Identify which cell holds the provided text, then report its (x, y) central coordinate. 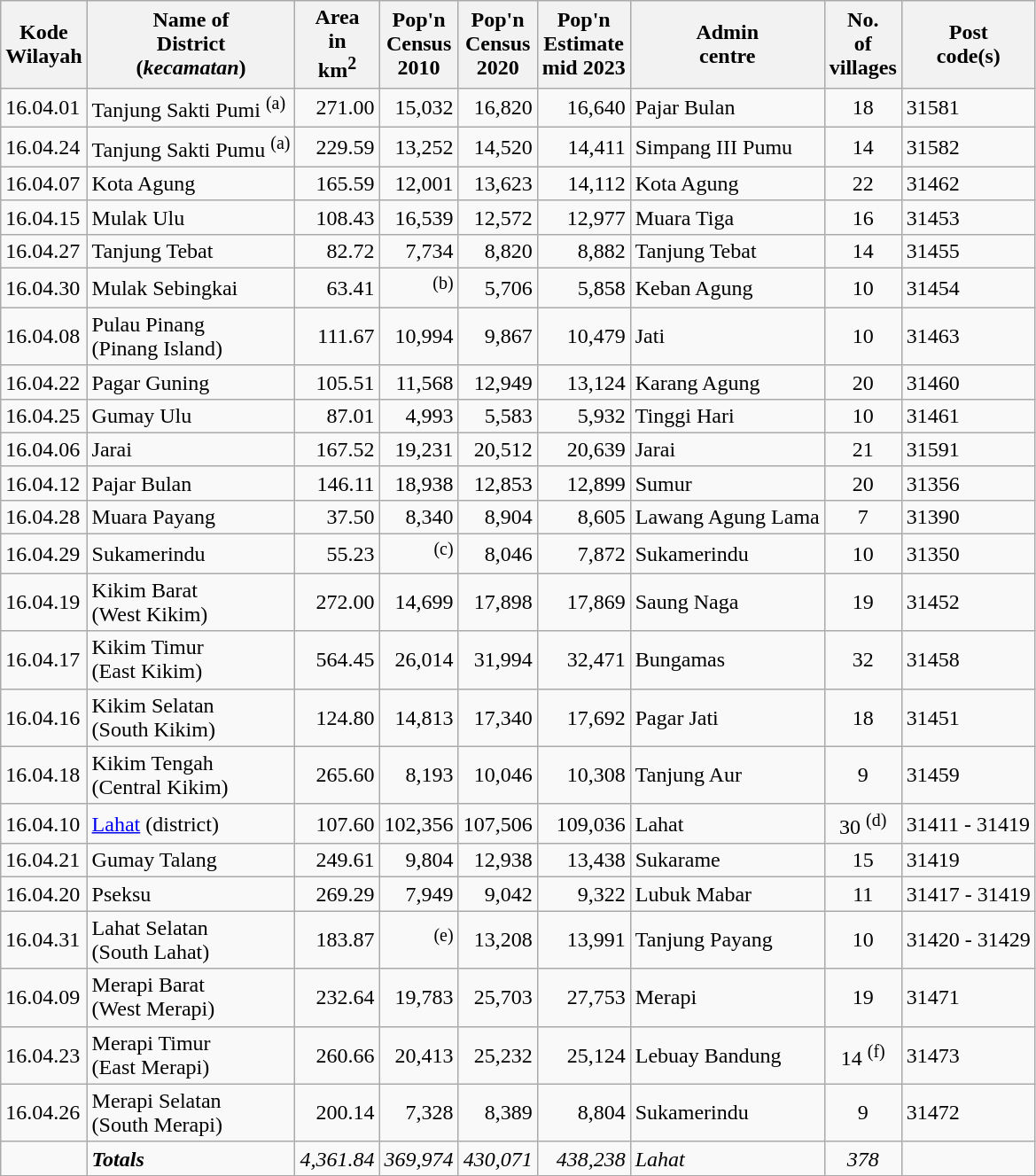
Pagar Guning (191, 382)
16 (863, 217)
32,471 (583, 659)
16.04.31 (44, 939)
8,804 (583, 1113)
Keban Agung (727, 289)
16.04.19 (44, 603)
5,932 (583, 416)
Muara Payang (191, 517)
18,938 (418, 483)
16.04.23 (44, 1055)
7,734 (418, 252)
8,046 (498, 555)
Merapi (727, 998)
31452 (968, 603)
Name ofDistrict(kecamatan) (191, 44)
27,753 (583, 998)
63.41 (337, 289)
Tanjung Aur (727, 775)
265.60 (337, 775)
Gumay Talang (191, 861)
Lawang Agung Lama (727, 517)
14,112 (583, 183)
16.04.12 (44, 483)
16.04.16 (44, 718)
8,904 (498, 517)
20,512 (498, 449)
31459 (968, 775)
15,032 (418, 108)
Lahat Selatan (South Lahat) (191, 939)
22 (863, 183)
108.43 (337, 217)
11 (863, 894)
(c) (418, 555)
16.04.28 (44, 517)
19,231 (418, 449)
17,869 (583, 603)
31455 (968, 252)
8,882 (583, 252)
31453 (968, 217)
17,898 (498, 603)
16.04.24 (44, 147)
232.64 (337, 998)
16.04.22 (44, 382)
107.60 (337, 824)
229.59 (337, 147)
17,692 (583, 718)
Tanjung Sakti Pumi (a) (191, 108)
146.11 (337, 483)
14 (f) (863, 1055)
14,411 (583, 147)
16.04.21 (44, 861)
Pop'nCensus2020 (498, 44)
17,340 (498, 718)
16.04.20 (44, 894)
15 (863, 861)
165.59 (337, 183)
Gumay Ulu (191, 416)
183.87 (337, 939)
31419 (968, 861)
430,071 (498, 1158)
7,872 (583, 555)
19,783 (418, 998)
82.72 (337, 252)
Pagar Jati (727, 718)
4,361.84 (337, 1158)
Jati (727, 337)
Pseksu (191, 894)
Simpang III Pumu (727, 147)
31411 - 31419 (968, 824)
55.23 (337, 555)
31581 (968, 108)
Tanjung Payang (727, 939)
Tanjung Sakti Pumu (a) (191, 147)
Mulak Ulu (191, 217)
12,899 (583, 483)
(e) (418, 939)
9,322 (583, 894)
12,572 (498, 217)
16.04.25 (44, 416)
31390 (968, 517)
102,356 (418, 824)
Kode Wilayah (44, 44)
31458 (968, 659)
Merapi Selatan (South Merapi) (191, 1113)
31462 (968, 183)
5,858 (583, 289)
31350 (968, 555)
11,568 (418, 382)
10,308 (583, 775)
8,605 (583, 517)
12,853 (498, 483)
369,974 (418, 1158)
Kikim Selatan (South Kikim) (191, 718)
Admin centre (727, 44)
13,252 (418, 147)
Lubuk Mabar (727, 894)
31473 (968, 1055)
167.52 (337, 449)
Merapi Timur (East Merapi) (191, 1055)
12,001 (418, 183)
Saung Naga (727, 603)
16.04.09 (44, 998)
271.00 (337, 108)
16.04.15 (44, 217)
13,208 (498, 939)
16,820 (498, 108)
31471 (968, 998)
32 (863, 659)
13,623 (498, 183)
Sumur (727, 483)
87.01 (337, 416)
20,413 (418, 1055)
10,994 (418, 337)
16,539 (418, 217)
16.04.27 (44, 252)
Pulau Pinang (Pinang Island) (191, 337)
31356 (968, 483)
9,867 (498, 337)
21 (863, 449)
272.00 (337, 603)
25,124 (583, 1055)
14,813 (418, 718)
25,703 (498, 998)
Karang Agung (727, 382)
16.04.08 (44, 337)
249.61 (337, 861)
12,977 (583, 217)
Tinggi Hari (727, 416)
31463 (968, 337)
31582 (968, 147)
8,193 (418, 775)
Bungamas (727, 659)
Postcode(s) (968, 44)
Area inkm2 (337, 44)
Kikim Tengah (Central Kikim) (191, 775)
20,639 (583, 449)
Muara Tiga (727, 217)
7,328 (418, 1113)
13,124 (583, 382)
12,938 (498, 861)
31417 - 31419 (968, 894)
Totals (191, 1158)
30 (d) (863, 824)
31591 (968, 449)
Mulak Sebingkai (191, 289)
8,340 (418, 517)
26,014 (418, 659)
Pop'nEstimatemid 2023 (583, 44)
31420 - 31429 (968, 939)
Pop'nCensus2010 (418, 44)
10,046 (498, 775)
124.80 (337, 718)
25,232 (498, 1055)
31472 (968, 1113)
37.50 (337, 517)
269.29 (337, 894)
14,699 (418, 603)
(b) (418, 289)
111.67 (337, 337)
16.04.10 (44, 824)
4,993 (418, 416)
14,520 (498, 147)
10,479 (583, 337)
Kikim Timur (East Kikim) (191, 659)
8,389 (498, 1113)
5,583 (498, 416)
9,042 (498, 894)
16.04.06 (44, 449)
31,994 (498, 659)
16.04.01 (44, 108)
16.04.17 (44, 659)
31454 (968, 289)
31451 (968, 718)
16.04.26 (44, 1113)
378 (863, 1158)
16.04.30 (44, 289)
16,640 (583, 108)
7 (863, 517)
109,036 (583, 824)
16.04.07 (44, 183)
107,506 (498, 824)
8,820 (498, 252)
200.14 (337, 1113)
31461 (968, 416)
Lahat (district) (191, 824)
Kikim Barat (West Kikim) (191, 603)
9,804 (418, 861)
16.04.18 (44, 775)
438,238 (583, 1158)
Merapi Barat (West Merapi) (191, 998)
105.51 (337, 382)
16.04.29 (44, 555)
Sukarame (727, 861)
31460 (968, 382)
5,706 (498, 289)
260.66 (337, 1055)
13,438 (583, 861)
No.ofvillages (863, 44)
Lebuay Bandung (727, 1055)
564.45 (337, 659)
12,949 (498, 382)
7,949 (418, 894)
13,991 (583, 939)
